Provide the (X, Y) coordinate of the cell's center where the given text is located.  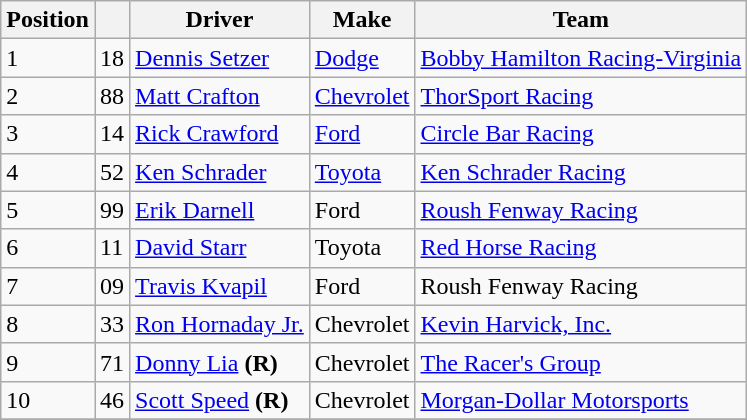
18 (112, 58)
9 (48, 362)
Dodge (362, 58)
11 (112, 248)
Dennis Setzer (220, 58)
14 (112, 134)
Make (362, 20)
Donny Lia (R) (220, 362)
33 (112, 324)
Ron Hornaday Jr. (220, 324)
2 (48, 96)
10 (48, 400)
46 (112, 400)
8 (48, 324)
Scott Speed (R) (220, 400)
1 (48, 58)
71 (112, 362)
99 (112, 210)
Ken Schrader (220, 172)
Erik Darnell (220, 210)
The Racer's Group (581, 362)
6 (48, 248)
Circle Bar Racing (581, 134)
David Starr (220, 248)
52 (112, 172)
Ken Schrader Racing (581, 172)
Position (48, 20)
7 (48, 286)
Rick Crawford (220, 134)
Bobby Hamilton Racing-Virginia (581, 58)
09 (112, 286)
Kevin Harvick, Inc. (581, 324)
Red Horse Racing (581, 248)
Matt Crafton (220, 96)
Team (581, 20)
5 (48, 210)
4 (48, 172)
Driver (220, 20)
Morgan-Dollar Motorsports (581, 400)
ThorSport Racing (581, 96)
88 (112, 96)
Travis Kvapil (220, 286)
3 (48, 134)
